Extract the (x, y) coordinate from the center of the cell holding the provided text.  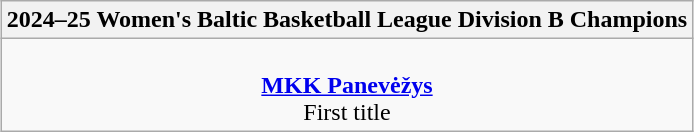
MKK PanevėžysFirst title (346, 85)
2024–25 Women's Baltic Basketball League Division B Champions (346, 20)
